From the cell containing the given text, extract its center point as (X, Y) coordinate. 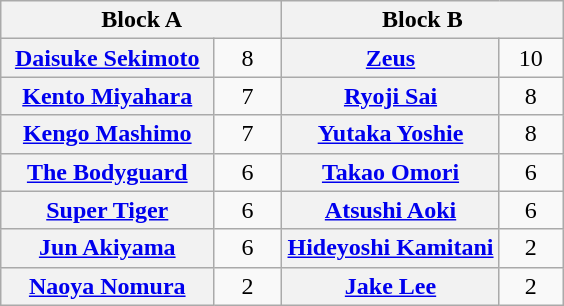
Jun Akiyama (107, 248)
Jake Lee (390, 286)
Ryoji Sai (390, 96)
Block B (422, 20)
Yutaka Yoshie (390, 134)
Kento Miyahara (107, 96)
The Bodyguard (107, 172)
Daisuke Sekimoto (107, 58)
Hideyoshi Kamitani (390, 248)
Super Tiger (107, 210)
10 (531, 58)
Naoya Nomura (107, 286)
Atsushi Aoki (390, 210)
Takao Omori (390, 172)
Kengo Mashimo (107, 134)
Block A (142, 20)
Zeus (390, 58)
